Search for the cell housing the specified text and yield its [X, Y] center coordinate. 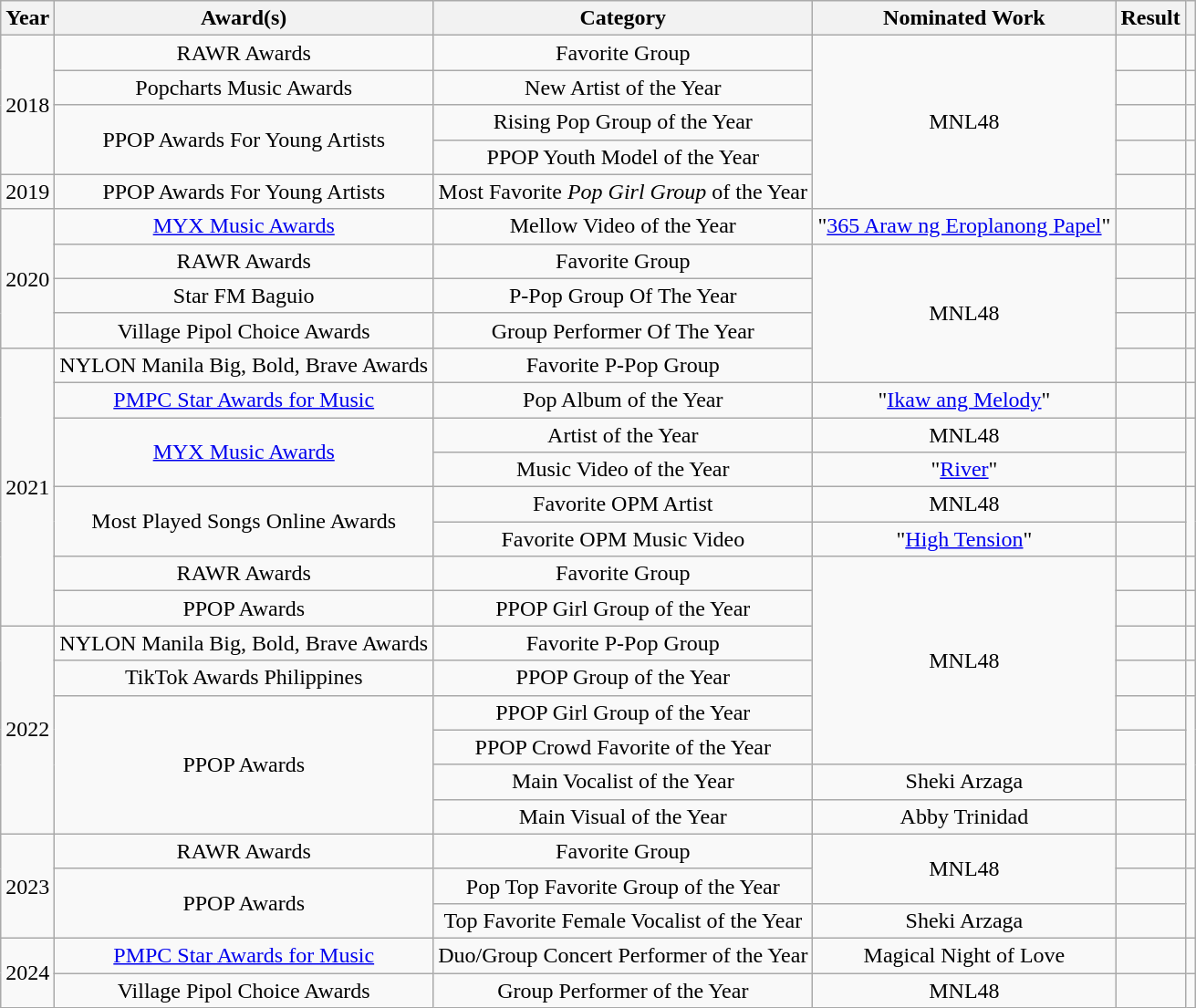
"River" [964, 470]
PPOP Group of the Year [623, 678]
"365 Araw ng Eroplanong Papel" [964, 226]
Most Favorite Pop Girl Group of the Year [623, 192]
Category [623, 18]
2020 [27, 278]
2024 [27, 972]
2018 [27, 105]
"High Tension" [964, 539]
2022 [27, 730]
Abby Trinidad [964, 816]
Favorite OPM Music Video [623, 539]
PPOP Crowd Favorite of the Year [623, 747]
2019 [27, 192]
Magical Night of Love [964, 955]
Main Visual of the Year [623, 816]
Popcharts Music Awards [244, 88]
Music Video of the Year [623, 470]
New Artist of the Year [623, 88]
2021 [27, 486]
Award(s) [244, 18]
Group Performer of the Year [623, 990]
TikTok Awards Philippines [244, 678]
P-Pop Group Of The Year [623, 296]
Main Vocalist of the Year [623, 782]
Star FM Baguio [244, 296]
Year [27, 18]
Artist of the Year [623, 435]
Favorite OPM Artist [623, 504]
2023 [27, 886]
Nominated Work [964, 18]
Top Favorite Female Vocalist of the Year [623, 920]
Duo/Group Concert Performer of the Year [623, 955]
Result [1150, 18]
Most Played Songs Online Awards [244, 522]
Pop Album of the Year [623, 400]
PPOP Youth Model of the Year [623, 157]
Mellow Video of the Year [623, 226]
Pop Top Favorite Group of the Year [623, 886]
Rising Pop Group of the Year [623, 122]
"Ikaw ang Melody" [964, 400]
Group Performer Of The Year [623, 330]
